Detect which cell encompasses the target text, then output its [X, Y] center coordinate. 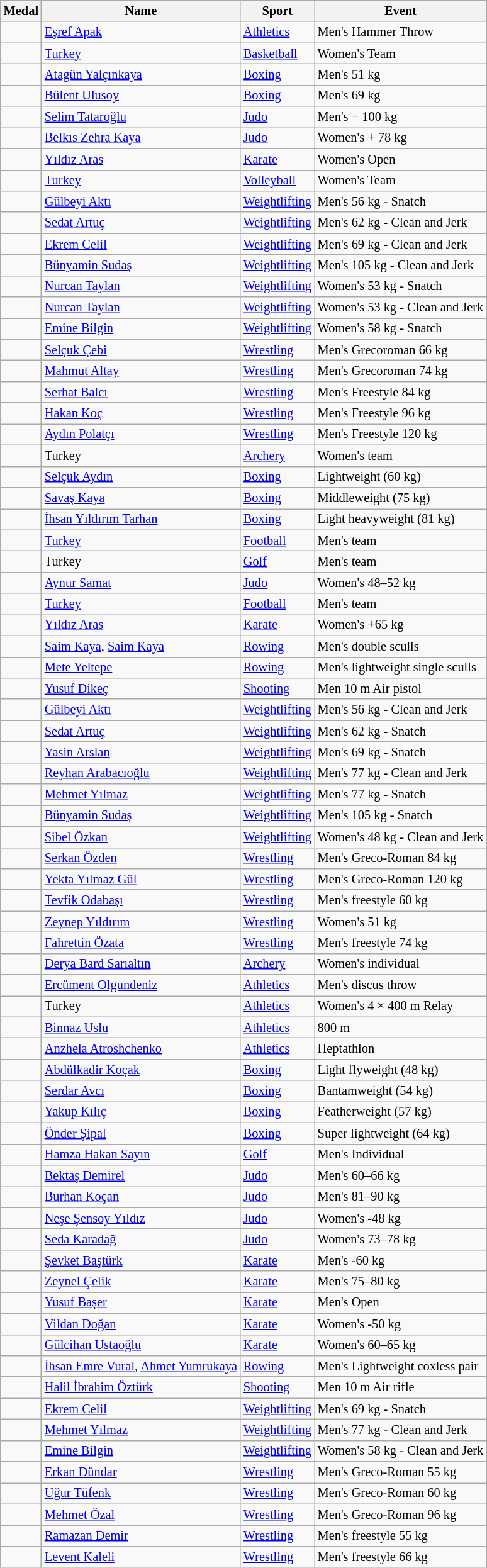
Medal [21, 11]
Levent Kaleli [141, 1557]
Men's Greco-Roman 55 kg [400, 1472]
Featherweight (57 kg) [400, 1112]
Men's Greco-Roman 96 kg [400, 1515]
Volleyball [277, 181]
Women's 58 kg - Snatch [400, 328]
Men's Freestyle 96 kg [400, 413]
İhsan Yıldırım Tarhan [141, 519]
Women's -48 kg [400, 1218]
Men's 56 kg - Snatch [400, 201]
Men's 62 kg - Clean and Jerk [400, 223]
Men's freestyle 66 kg [400, 1557]
Men's freestyle 74 kg [400, 943]
Aynur Samat [141, 583]
Women's 48–52 kg [400, 583]
Serhat Balcı [141, 392]
Anzhela Atroshchenko [141, 1049]
Şevket Baştürk [141, 1260]
Men's Lightweight coxless pair [400, 1366]
Men's 105 kg - Clean and Jerk [400, 265]
Women's 51 kg [400, 922]
Basketball [277, 53]
Derya Bard Sarıaltın [141, 964]
Women's 53 kg - Clean and Jerk [400, 308]
Men's 69 kg [400, 96]
Atagün Yalçınkaya [141, 74]
Saim Kaya, Saim Kaya [141, 646]
Mahmut Altay [141, 371]
Women's team [400, 456]
Men's 62 kg - Snatch [400, 731]
Fahrettin Özata [141, 943]
Men's 69 kg - Clean and Jerk [400, 244]
Erkan Dündar [141, 1472]
Yusuf Dikeç [141, 688]
Men's 51 kg [400, 74]
Women's + 78 kg [400, 138]
Men's 56 kg - Clean and Jerk [400, 710]
Selçuk Aydın [141, 477]
Men's Open [400, 1302]
Selim Tataroğlu [141, 117]
Aydın Polatçı [141, 434]
Serkan Özden [141, 858]
Men's Individual [400, 1155]
Gülcihan Ustaoğlu [141, 1345]
Men's 77 kg - Snatch [400, 795]
Women's individual [400, 964]
Hamza Hakan Sayın [141, 1155]
Light heavyweight (81 kg) [400, 519]
Mehmet Özal [141, 1515]
Men's discus throw [400, 985]
Men's lightweight single sculls [400, 668]
Burhan Koçan [141, 1197]
Abdülkadir Koçak [141, 1070]
İhsan Emre Vural, Ahmet Yumrukaya [141, 1366]
Ramazan Demir [141, 1536]
Yusuf Başer [141, 1302]
Men's Freestyle 84 kg [400, 392]
Bantamweight (54 kg) [400, 1091]
Men's Grecoroman 66 kg [400, 350]
Men's 60–66 kg [400, 1175]
Men's + 100 kg [400, 117]
Men 10 m Air rifle [400, 1387]
Yekta Yılmaz Gül [141, 879]
Zeynep Yıldırım [141, 922]
Men's double sculls [400, 646]
Halil İbrahim Öztürk [141, 1387]
Women's -50 kg [400, 1324]
Event [400, 11]
Women's 60–65 kg [400, 1345]
Sport [277, 11]
Super lightweight (64 kg) [400, 1133]
Women's 48 kg - Clean and Jerk [400, 837]
Serdar Avcı [141, 1091]
Reyhan Arabacıoğlu [141, 773]
Men's freestyle 55 kg [400, 1536]
Binnaz Uslu [141, 1028]
Men's 105 kg - Snatch [400, 815]
Ercüment Olgundeniz [141, 985]
Women's +65 kg [400, 625]
Önder Şipal [141, 1133]
Heptathlon [400, 1049]
Name [141, 11]
Belkıs Zehra Kaya [141, 138]
Men's Grecoroman 74 kg [400, 371]
Men's Greco-Roman 60 kg [400, 1493]
Seda Karadağ [141, 1239]
Light flyweight (48 kg) [400, 1070]
Men's Freestyle 120 kg [400, 434]
Bektaş Demirel [141, 1175]
Women's 73–78 kg [400, 1239]
Men's 75–80 kg [400, 1282]
800 m [400, 1028]
Men's 81–90 kg [400, 1197]
Women's 58 kg - Clean and Jerk [400, 1451]
Men's freestyle 60 kg [400, 900]
Savaş Kaya [141, 498]
Sibel Özkan [141, 837]
Zeynel Çelik [141, 1282]
Men's Greco-Roman 84 kg [400, 858]
Men's Hammer Throw [400, 32]
Women's 4 × 400 m Relay [400, 1006]
Women's Open [400, 159]
Middleweight (75 kg) [400, 498]
Selçuk Çebi [141, 350]
Women's 53 kg - Snatch [400, 286]
Tevfik Odabaşı [141, 900]
Mete Yeltepe [141, 668]
Uğur Tüfenk [141, 1493]
Men's -60 kg [400, 1260]
Eşref Apak [141, 32]
Lightweight (60 kg) [400, 477]
Vildan Doğan [141, 1324]
Hakan Koç [141, 413]
Yakup Kılıç [141, 1112]
Neşe Şensoy Yıldız [141, 1218]
Bülent Ulusoy [141, 96]
Men 10 m Air pistol [400, 688]
Yasin Arslan [141, 752]
Men's Greco-Roman 120 kg [400, 879]
